Determine the (x, y) coordinate at the center of the cell enclosing the given text.  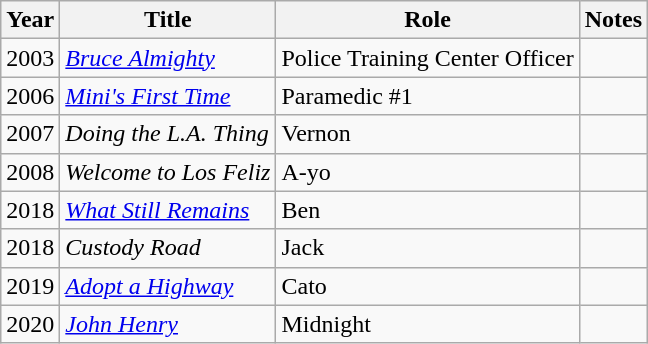
John Henry (168, 324)
A-yo (428, 172)
What Still Remains (168, 210)
Custody Road (168, 248)
Jack (428, 248)
Welcome to Los Feliz (168, 172)
Midnight (428, 324)
Doing the L.A. Thing (168, 134)
Ben (428, 210)
Paramedic #1 (428, 96)
Mini's First Time (168, 96)
Cato (428, 286)
Title (168, 20)
2003 (30, 58)
Police Training Center Officer (428, 58)
2006 (30, 96)
Year (30, 20)
Adopt a Highway (168, 286)
2019 (30, 286)
Role (428, 20)
2008 (30, 172)
Vernon (428, 134)
2020 (30, 324)
2007 (30, 134)
Notes (613, 20)
Bruce Almighty (168, 58)
